Provide the [x, y] coordinate of the cell's center where the given text is located.  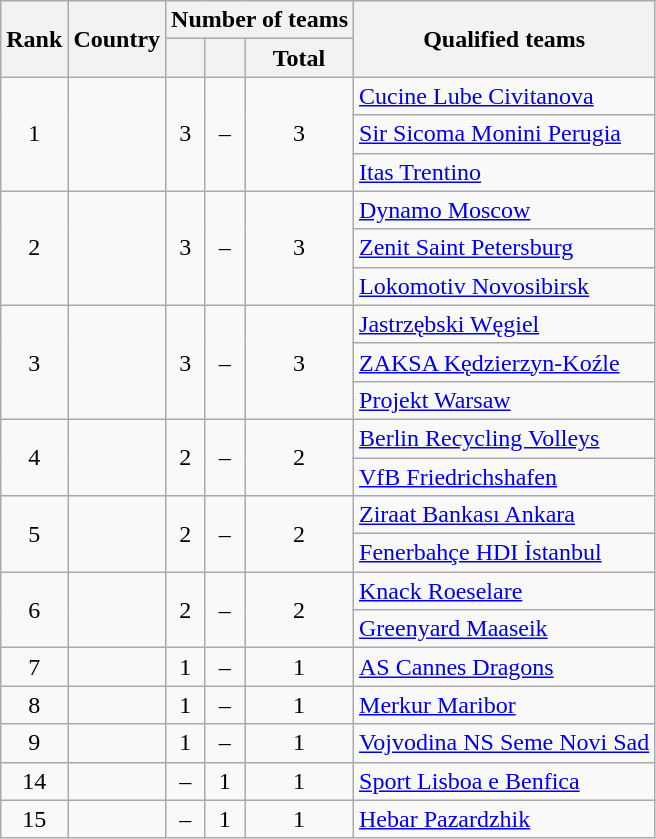
5 [34, 534]
Qualified teams [504, 39]
Lokomotiv Novosibirsk [504, 286]
Dynamo Moscow [504, 210]
15 [34, 819]
VfB Friedrichshafen [504, 477]
Berlin Recycling Volleys [504, 438]
AS Cannes Dragons [504, 667]
Itas Trentino [504, 172]
Sir Sicoma Monini Perugia [504, 134]
ZAKSA Kędzierzyn-Koźle [504, 362]
Country [117, 39]
Merkur Maribor [504, 705]
Rank [34, 39]
Cucine Lube Civitanova [504, 96]
4 [34, 457]
Sport Lisboa e Benfica [504, 781]
Zenit Saint Petersburg [504, 248]
9 [34, 743]
Greenyard Maaseik [504, 629]
Ziraat Bankası Ankara [504, 515]
Vojvodina NS Seme Novi Sad [504, 743]
Hebar Pazardzhik [504, 819]
8 [34, 705]
7 [34, 667]
6 [34, 610]
14 [34, 781]
Projekt Warsaw [504, 400]
Total [300, 58]
Number of teams [260, 20]
Fenerbahçe HDI İstanbul [504, 553]
Knack Roeselare [504, 591]
Jastrzębski Węgiel [504, 324]
